Identify which cell holds the provided text, then report its [X, Y] central coordinate. 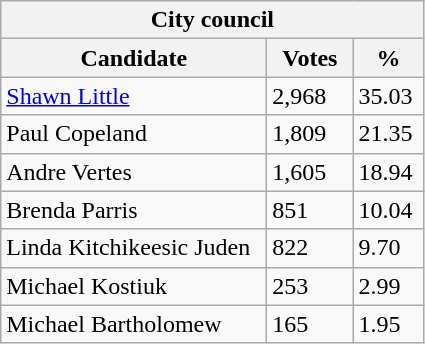
Candidate [134, 58]
1,605 [310, 172]
Paul Copeland [134, 134]
Shawn Little [134, 96]
2,968 [310, 96]
1,809 [310, 134]
Votes [310, 58]
City council [212, 20]
Brenda Parris [134, 210]
Michael Kostiuk [134, 286]
Andre Vertes [134, 172]
18.94 [388, 172]
165 [310, 324]
822 [310, 248]
9.70 [388, 248]
Michael Bartholomew [134, 324]
Linda Kitchikeesic Juden [134, 248]
1.95 [388, 324]
35.03 [388, 96]
253 [310, 286]
21.35 [388, 134]
851 [310, 210]
2.99 [388, 286]
10.04 [388, 210]
% [388, 58]
